Capture the cell that displays the provided text and extract its [X, Y] central coordinate. 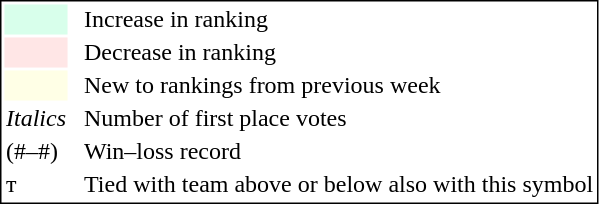
Number of first place votes [338, 119]
Tied with team above or below also with this symbol [338, 185]
Increase in ranking [338, 19]
New to rankings from previous week [338, 85]
(#–#) [36, 151]
Italics [36, 119]
Decrease in ranking [338, 53]
Win–loss record [338, 151]
т [36, 185]
